Identify which cell holds the provided text, then report its [X, Y] central coordinate. 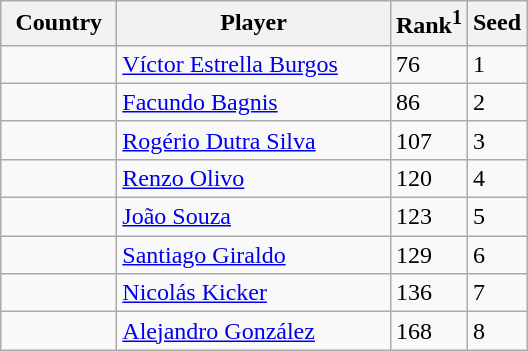
Facundo Bagnis [254, 102]
3 [496, 140]
86 [428, 102]
Alejandro González [254, 331]
107 [428, 140]
Country [59, 24]
Rank1 [428, 24]
2 [496, 102]
120 [428, 178]
João Souza [254, 217]
1 [496, 64]
168 [428, 331]
136 [428, 293]
76 [428, 64]
7 [496, 293]
6 [496, 255]
4 [496, 178]
Víctor Estrella Burgos [254, 64]
Nicolás Kicker [254, 293]
8 [496, 331]
Seed [496, 24]
5 [496, 217]
Renzo Olivo [254, 178]
129 [428, 255]
Player [254, 24]
123 [428, 217]
Santiago Giraldo [254, 255]
Rogério Dutra Silva [254, 140]
